Extract the [x, y] coordinate from the center of the cell holding the provided text.  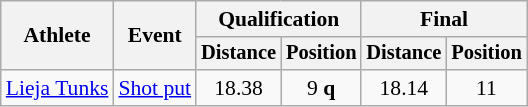
Final [444, 19]
Athlete [58, 36]
9 q [321, 88]
Event [154, 36]
18.14 [404, 88]
Shot put [154, 88]
18.38 [238, 88]
11 [486, 88]
Lieja Tunks [58, 88]
Qualification [278, 19]
